Locate the cell with the specified text and output its [X, Y] center coordinate. 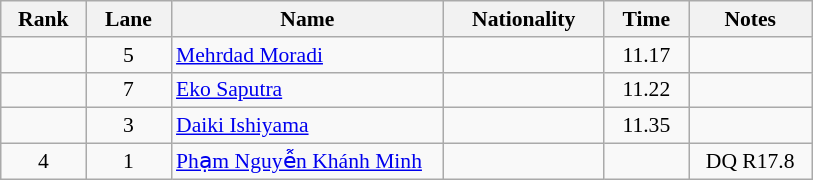
Rank [44, 19]
Daiki Ishiyama [308, 126]
Time [646, 19]
Mehrdad Moradi [308, 55]
Notes [750, 19]
11.17 [646, 55]
Lane [128, 19]
3 [128, 126]
Nationality [524, 19]
11.22 [646, 90]
Eko Saputra [308, 90]
Name [308, 19]
7 [128, 90]
DQ R17.8 [750, 162]
11.35 [646, 126]
1 [128, 162]
5 [128, 55]
Phạm Nguyễn Khánh Minh [308, 162]
4 [44, 162]
